Provide the (x, y) coordinate of the cell's center where the given text is located.  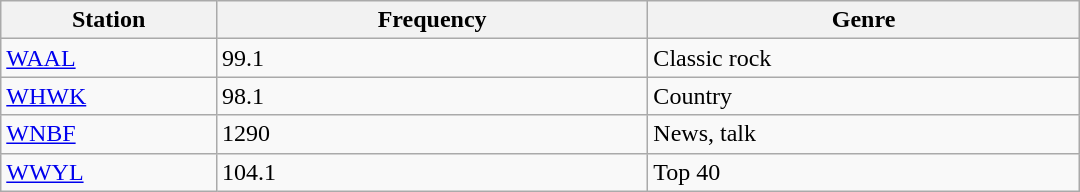
WHWK (109, 96)
WNBF (109, 134)
104.1 (432, 172)
Top 40 (864, 172)
Classic rock (864, 58)
Station (109, 20)
Genre (864, 20)
WWYL (109, 172)
WAAL (109, 58)
99.1 (432, 58)
Country (864, 96)
Frequency (432, 20)
1290 (432, 134)
News, talk (864, 134)
98.1 (432, 96)
